Search for the cell housing the specified text and yield its [x, y] center coordinate. 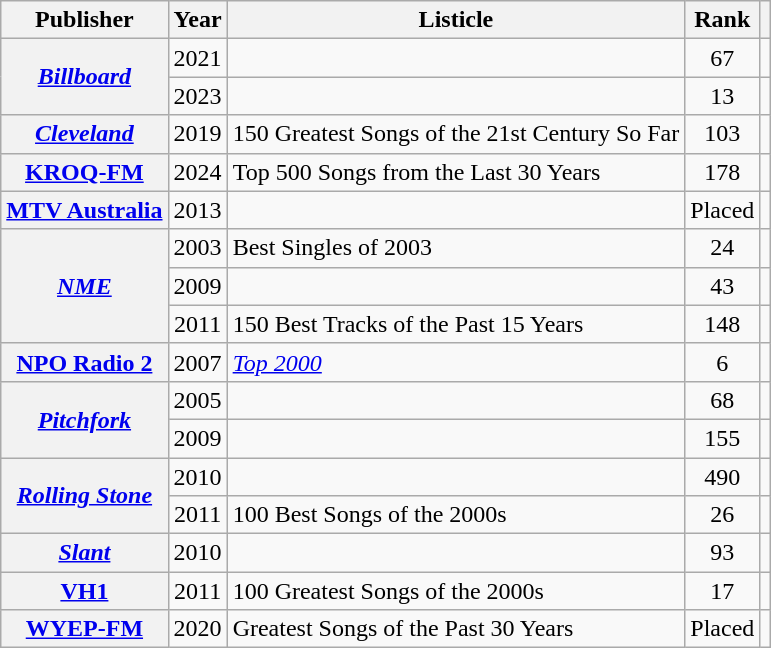
100 Greatest Songs of the 2000s [456, 591]
103 [722, 134]
2005 [198, 400]
NPO Radio 2 [84, 362]
Rolling Stone [84, 496]
Greatest Songs of the Past 30 Years [456, 629]
Listicle [456, 20]
2024 [198, 172]
100 Best Songs of the 2000s [456, 515]
Rank [722, 20]
Top 2000 [456, 362]
Top 500 Songs from the Last 30 Years [456, 172]
Publisher [84, 20]
2013 [198, 210]
NME [84, 286]
2007 [198, 362]
Year [198, 20]
13 [722, 96]
6 [722, 362]
Cleveland [84, 134]
2023 [198, 96]
93 [722, 553]
VH1 [84, 591]
490 [722, 477]
2021 [198, 58]
WYEP-FM [84, 629]
KROQ-FM [84, 172]
2019 [198, 134]
24 [722, 248]
67 [722, 58]
43 [722, 286]
Slant [84, 553]
155 [722, 438]
Pitchfork [84, 419]
Best Singles of 2003 [456, 248]
17 [722, 591]
MTV Australia [84, 210]
68 [722, 400]
178 [722, 172]
2020 [198, 629]
150 Greatest Songs of the 21st Century So Far [456, 134]
2003 [198, 248]
26 [722, 515]
148 [722, 324]
Billboard [84, 77]
150 Best Tracks of the Past 15 Years [456, 324]
